Scan for the cell matching the given text and deliver its [X, Y] coordinate at center. 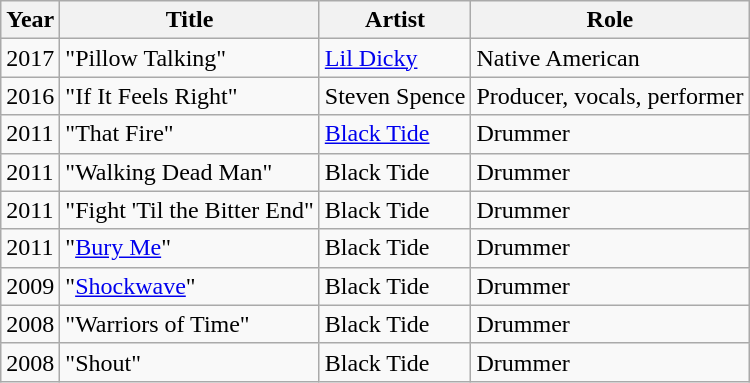
"Pillow Talking" [190, 58]
Year [30, 20]
Native American [610, 58]
"Walking Dead Man" [190, 172]
"Fight 'Til the Bitter End" [190, 210]
"That Fire" [190, 134]
Lil Dicky [395, 58]
2009 [30, 286]
Title [190, 20]
Steven Spence [395, 96]
2017 [30, 58]
"Warriors of Time" [190, 324]
"Bury Me" [190, 248]
Producer, vocals, performer [610, 96]
"If It Feels Right" [190, 96]
"Shout" [190, 362]
Artist [395, 20]
2016 [30, 96]
Role [610, 20]
"Shockwave" [190, 286]
